Locate the cell with the specified text and output its (X, Y) center coordinate. 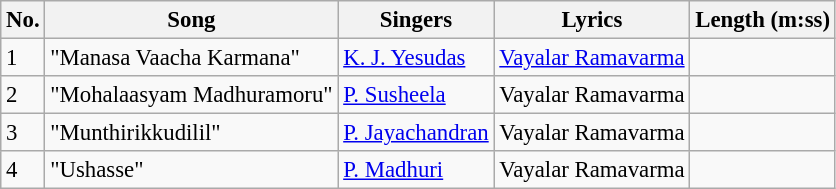
"Mohalaasyam Madhuramoru" (192, 95)
No. (23, 20)
K. J. Yesudas (416, 58)
Singers (416, 20)
4 (23, 170)
"Munthirikkudilil" (192, 133)
Lyrics (592, 20)
"Manasa Vaacha Karmana" (192, 58)
3 (23, 133)
1 (23, 58)
P. Susheela (416, 95)
Song (192, 20)
P. Jayachandran (416, 133)
"Ushasse" (192, 170)
Length (m:ss) (762, 20)
P. Madhuri (416, 170)
2 (23, 95)
